Scan for the cell matching the given text and deliver its (X, Y) coordinate at center. 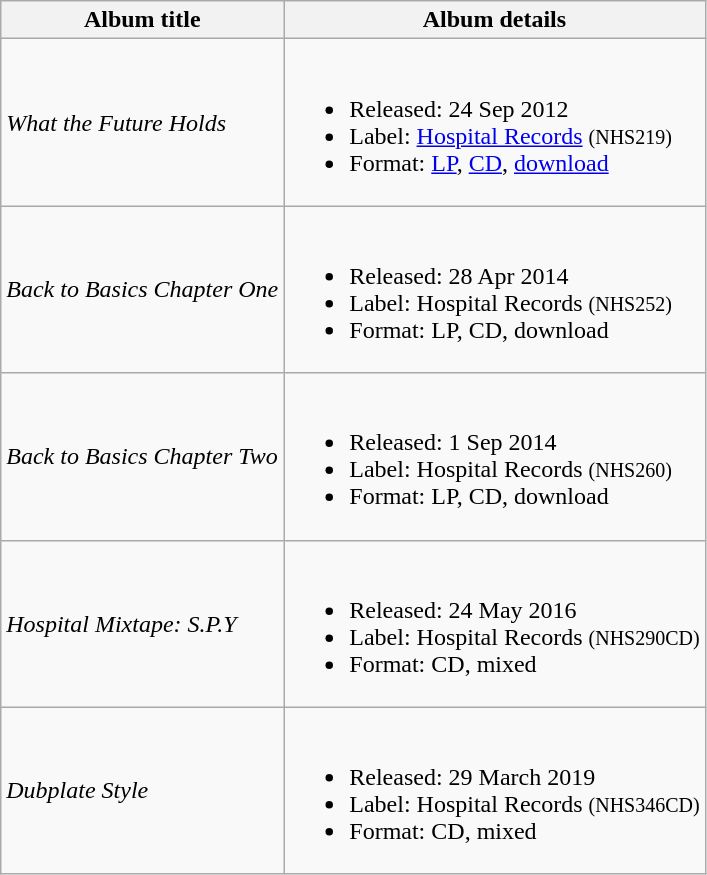
Hospital Mixtape: S.P.Y (142, 624)
What the Future Holds (142, 122)
Released: 24 Sep 2012Label: Hospital Records (NHS219)Format: LP, CD, download (494, 122)
Released: 28 Apr 2014Label: Hospital Records (NHS252)Format: LP, CD, download (494, 290)
Dubplate Style (142, 790)
Back to Basics Chapter One (142, 290)
Album title (142, 20)
Released: 1 Sep 2014Label: Hospital Records (NHS260)Format: LP, CD, download (494, 456)
Released: 29 March 2019Label: Hospital Records (NHS346CD)Format: CD, mixed (494, 790)
Album details (494, 20)
Released: 24 May 2016Label: Hospital Records (NHS290CD)Format: CD, mixed (494, 624)
Back to Basics Chapter Two (142, 456)
